Identify which cell holds the provided text, then report its (x, y) central coordinate. 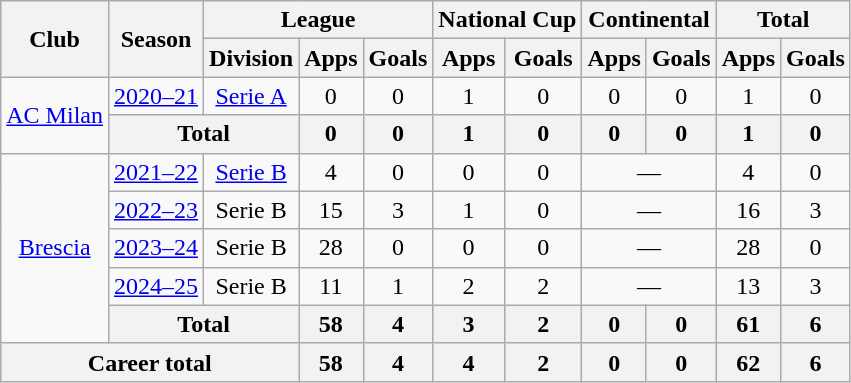
2023–24 (156, 248)
2021–22 (156, 172)
Career total (150, 362)
2022–23 (156, 210)
Continental (649, 20)
National Cup (508, 20)
61 (748, 324)
2024–25 (156, 286)
Serie A (252, 96)
2020–21 (156, 96)
League (318, 20)
Club (55, 39)
AC Milan (55, 115)
Brescia (55, 248)
15 (331, 210)
Division (252, 58)
11 (331, 286)
Season (156, 39)
16 (748, 210)
62 (748, 362)
13 (748, 286)
